Pinpoint the cell where the given text exists, returning its [X, Y] midpoint coordinate. 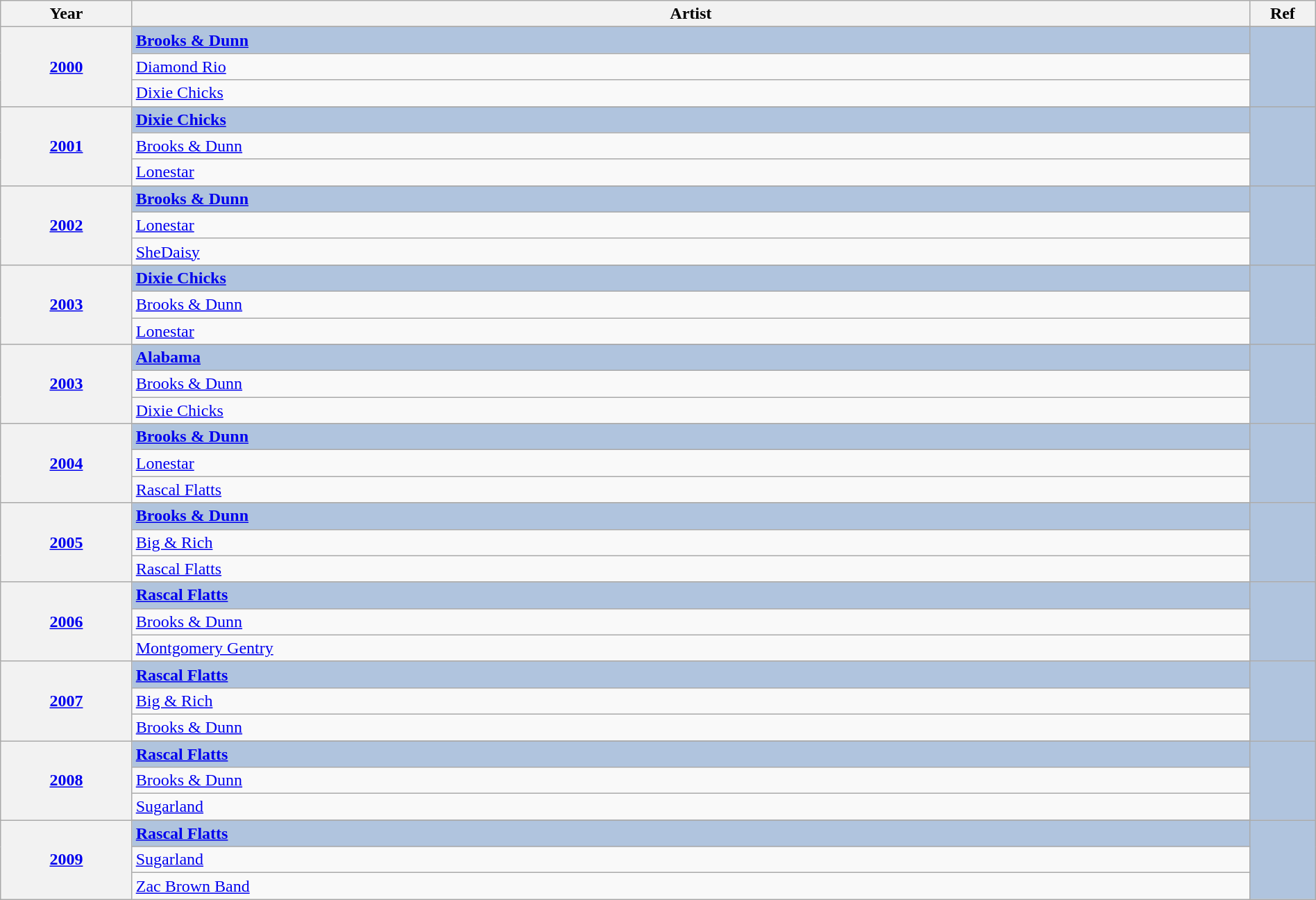
2005 [67, 542]
2008 [67, 780]
SheDaisy [691, 251]
Diamond Rio [691, 67]
2002 [67, 225]
2004 [67, 463]
2000 [67, 67]
2006 [67, 622]
Zac Brown Band [691, 886]
2009 [67, 860]
2007 [67, 701]
Year [67, 14]
2001 [67, 146]
Alabama [691, 358]
Montgomery Gentry [691, 648]
Artist [691, 14]
Ref [1283, 14]
